Capture the cell that displays the provided text and extract its (x, y) central coordinate. 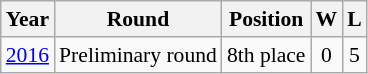
Round (138, 19)
0 (326, 55)
Preliminary round (138, 55)
Position (266, 19)
8th place (266, 55)
2016 (28, 55)
Year (28, 19)
W (326, 19)
5 (354, 55)
L (354, 19)
